Determine the (x, y) coordinate at the center of the cell enclosing the given text.  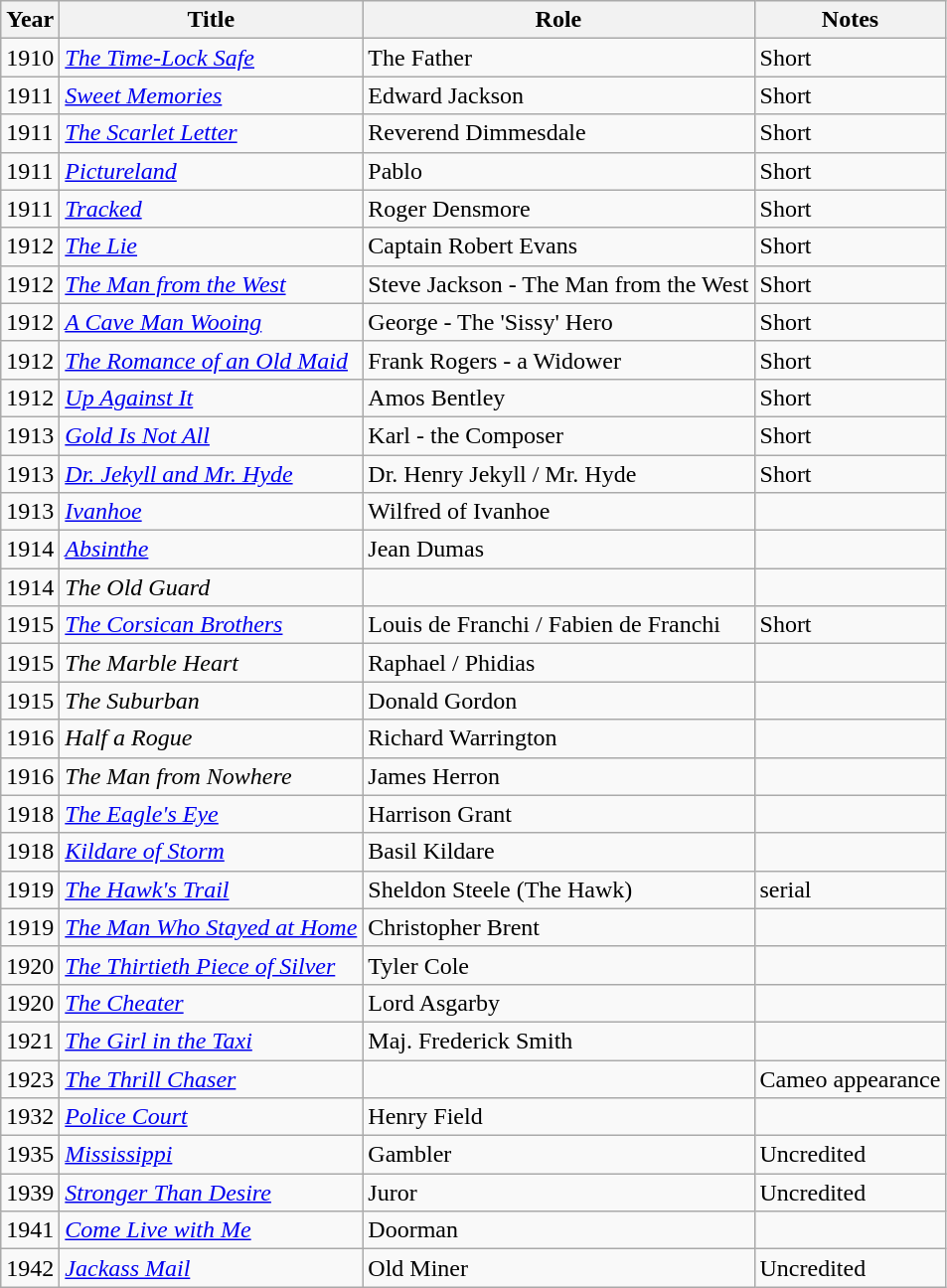
Maj. Frederick Smith (558, 1041)
Tyler Cole (558, 965)
Notes (851, 20)
1935 (30, 1155)
Lord Asgarby (558, 1003)
Donald Gordon (558, 701)
Jean Dumas (558, 550)
The Thirtieth Piece of Silver (211, 965)
Frank Rogers - a Widower (558, 360)
The Eagle's Eye (211, 814)
Tracked (211, 209)
1941 (30, 1230)
James Herron (558, 776)
The Thrill Chaser (211, 1078)
The Father (558, 58)
Christopher Brent (558, 927)
Up Against It (211, 398)
The Suburban (211, 701)
The Man from the West (211, 284)
Stronger Than Desire (211, 1193)
Wilfred of Ivanhoe (558, 512)
George - The 'Sissy' Hero (558, 322)
Gambler (558, 1155)
Year (30, 20)
1939 (30, 1193)
Gold Is Not All (211, 435)
Half a Rogue (211, 738)
The Old Guard (211, 587)
Harrison Grant (558, 814)
Sheldon Steele (The Hawk) (558, 889)
Richard Warrington (558, 738)
Karl - the Composer (558, 435)
Pablo (558, 171)
Sweet Memories (211, 95)
Jackass Mail (211, 1268)
1942 (30, 1268)
Dr. Henry Jekyll / Mr. Hyde (558, 474)
Captain Robert Evans (558, 246)
The Time-Lock Safe (211, 58)
Old Miner (558, 1268)
The Scarlet Letter (211, 133)
The Lie (211, 246)
1923 (30, 1078)
Juror (558, 1193)
The Cheater (211, 1003)
Ivanhoe (211, 512)
The Man from Nowhere (211, 776)
Edward Jackson (558, 95)
The Hawk's Trail (211, 889)
Title (211, 20)
Henry Field (558, 1117)
Kildare of Storm (211, 852)
Mississippi (211, 1155)
Reverend Dimmesdale (558, 133)
The Girl in the Taxi (211, 1041)
The Corsican Brothers (211, 625)
The Romance of an Old Maid (211, 360)
Doorman (558, 1230)
Amos Bentley (558, 398)
1910 (30, 58)
The Man Who Stayed at Home (211, 927)
Absinthe (211, 550)
Basil Kildare (558, 852)
The Marble Heart (211, 663)
Dr. Jekyll and Mr. Hyde (211, 474)
Pictureland (211, 171)
Role (558, 20)
1932 (30, 1117)
Cameo appearance (851, 1078)
Roger Densmore (558, 209)
Louis de Franchi / Fabien de Franchi (558, 625)
Come Live with Me (211, 1230)
Steve Jackson - The Man from the West (558, 284)
1921 (30, 1041)
Raphael / Phidias (558, 663)
A Cave Man Wooing (211, 322)
serial (851, 889)
Police Court (211, 1117)
